Pinpoint the cell where the given text exists, returning its [X, Y] midpoint coordinate. 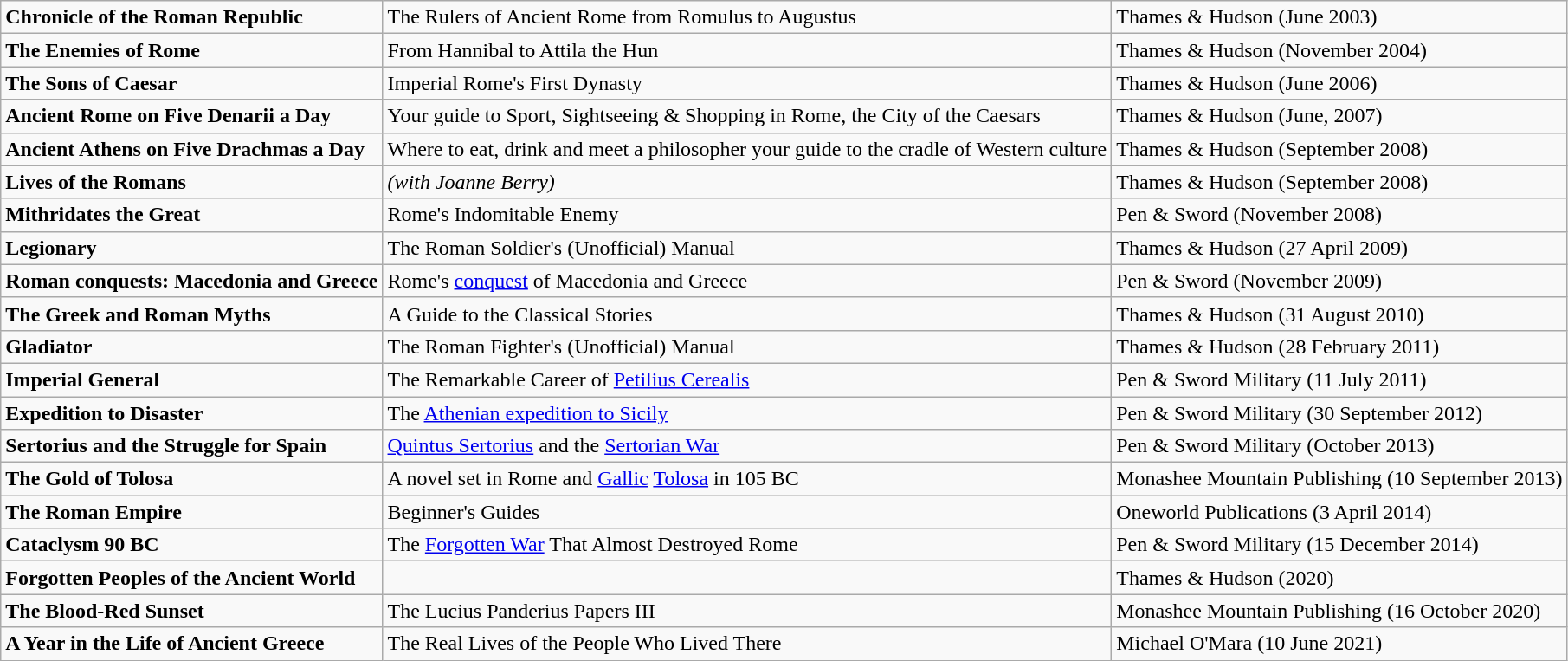
The Real Lives of the People Who Lived There [747, 644]
The Sons of Caesar [192, 83]
Thames & Hudson (June 2003) [1339, 17]
The Remarkable Career of Petilius Cerealis [747, 379]
A Year in the Life of Ancient Greece [192, 644]
A novel set in Rome and Gallic Tolosa in 105 BC [747, 479]
Thames & Hudson (June 2006) [1339, 83]
Thames & Hudson (28 February 2011) [1339, 347]
The Athenian expedition to Sicily [747, 413]
The Rulers of Ancient Rome from Romulus to Augustus [747, 17]
Sertorius and the Struggle for Spain [192, 446]
Where to eat, drink and meet a philosopher your guide to the cradle of Western culture [747, 149]
Ancient Athens on Five Drachmas a Day [192, 149]
Pen & Sword Military (October 2013) [1339, 446]
Thames & Hudson (31 August 2010) [1339, 314]
Forgotten Peoples of the Ancient World [192, 578]
Pen & Sword Military (15 December 2014) [1339, 545]
Pen & Sword Military (11 July 2011) [1339, 379]
Imperial General [192, 379]
A Guide to the Classical Stories [747, 314]
Thames & Hudson (27 April 2009) [1339, 248]
Quintus Sertorius and the Sertorian War [747, 446]
The Gold of Tolosa [192, 479]
Legionary [192, 248]
Thames & Hudson (November 2004) [1339, 50]
Pen & Sword Military (30 September 2012) [1339, 413]
The Blood-Red Sunset [192, 611]
Rome's Indomitable Enemy [747, 215]
The Roman Fighter's (Unofficial) Manual [747, 347]
Oneworld Publications (3 April 2014) [1339, 512]
Chronicle of the Roman Republic [192, 17]
Gladiator [192, 347]
Michael O'Mara (10 June 2021) [1339, 644]
The Lucius Panderius Papers III [747, 611]
The Greek and Roman Myths [192, 314]
The Roman Empire [192, 512]
The Roman Soldier's (Unofficial) Manual [747, 248]
Pen & Sword (November 2009) [1339, 281]
Ancient Rome on Five Denarii a Day [192, 116]
Pen & Sword (November 2008) [1339, 215]
Beginner's Guides [747, 512]
(with Joanne Berry) [747, 182]
Expedition to Disaster [192, 413]
Thames & Hudson (June, 2007) [1339, 116]
The Forgotten War That Almost Destroyed Rome [747, 545]
Mithridates the Great [192, 215]
Cataclysm 90 BC [192, 545]
Your guide to Sport, Sightseeing & Shopping in Rome, the City of the Caesars [747, 116]
Thames & Hudson (2020) [1339, 578]
Roman conquests: Macedonia and Greece [192, 281]
Lives of the Romans [192, 182]
Rome's conquest of Macedonia and Greece [747, 281]
Monashee Mountain Publishing (16 October 2020) [1339, 611]
Imperial Rome's First Dynasty [747, 83]
The Enemies of Rome [192, 50]
From Hannibal to Attila the Hun [747, 50]
Monashee Mountain Publishing (10 September 2013) [1339, 479]
